Capture the cell that displays the provided text and extract its [X, Y] central coordinate. 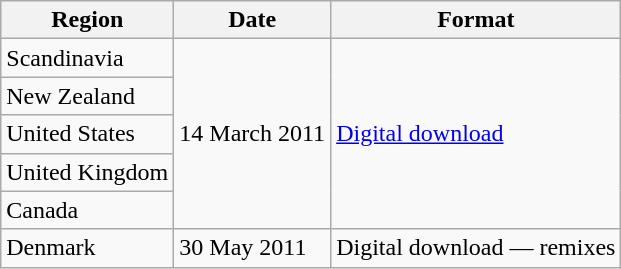
United States [88, 134]
Denmark [88, 248]
Date [252, 20]
14 March 2011 [252, 134]
Scandinavia [88, 58]
30 May 2011 [252, 248]
Format [476, 20]
United Kingdom [88, 172]
New Zealand [88, 96]
Canada [88, 210]
Digital download [476, 134]
Region [88, 20]
Digital download — remixes [476, 248]
